Search for the cell housing the specified text and yield its [x, y] center coordinate. 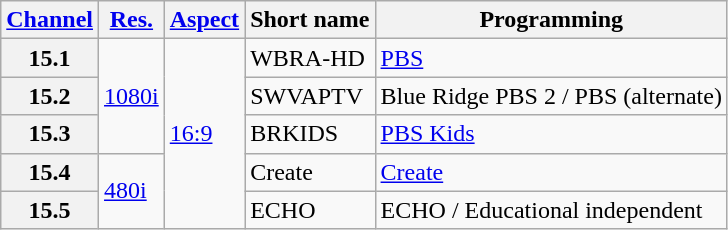
16:9 [204, 134]
15.1 [50, 58]
SWVAPTV [310, 96]
BRKIDS [310, 134]
Channel [50, 20]
Short name [310, 20]
PBS Kids [551, 134]
480i [132, 191]
Res. [132, 20]
Aspect [204, 20]
Programming [551, 20]
15.4 [50, 172]
1080i [132, 96]
15.5 [50, 210]
ECHO [310, 210]
ECHO / Educational independent [551, 210]
WBRA-HD [310, 58]
PBS [551, 58]
Blue Ridge PBS 2 / PBS (alternate) [551, 96]
15.3 [50, 134]
15.2 [50, 96]
